Scan for the cell matching the given text and deliver its [x, y] coordinate at center. 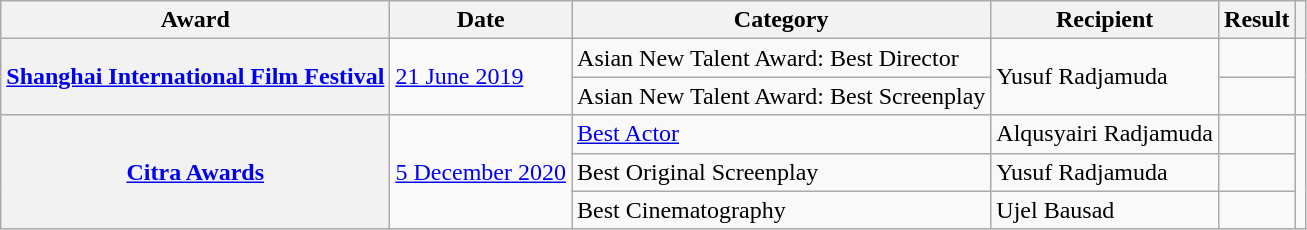
Shanghai International Film Festival [196, 77]
Ujel Bausad [1105, 210]
Category [782, 20]
5 December 2020 [481, 172]
Award [196, 20]
Date [481, 20]
21 June 2019 [481, 77]
Best Actor [782, 134]
Best Cinematography [782, 210]
Alqusyairi Radjamuda [1105, 134]
Recipient [1105, 20]
Asian New Talent Award: Best Director [782, 58]
Best Original Screenplay [782, 172]
Citra Awards [196, 172]
Result [1257, 20]
Asian New Talent Award: Best Screenplay [782, 96]
